Output the [X, Y] coordinate of the center of the cell containing the given text.  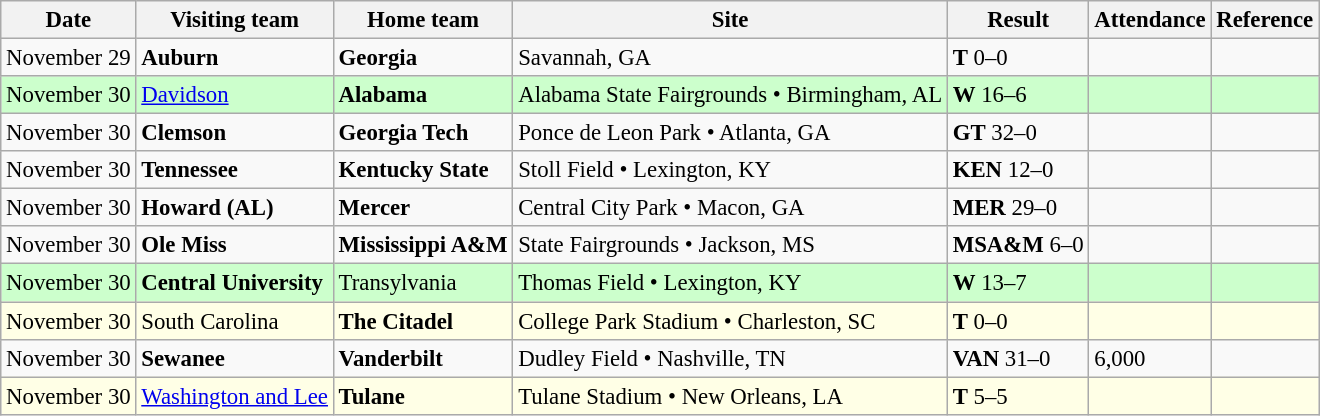
W 13–7 [1018, 283]
Auburn [234, 58]
Tennessee [234, 170]
W 16–6 [1018, 95]
Tulane [423, 396]
Savannah, GA [730, 58]
College Park Stadium • Charleston, SC [730, 321]
November 29 [68, 58]
Dudley Field • Nashville, TN [730, 358]
Georgia [423, 58]
Thomas Field • Lexington, KY [730, 283]
Mercer [423, 208]
Visiting team [234, 20]
State Fairgrounds • Jackson, MS [730, 245]
South Carolina [234, 321]
Tulane Stadium • New Orleans, LA [730, 396]
MSA&M 6–0 [1018, 245]
Clemson [234, 133]
Kentucky State [423, 170]
Transylvania [423, 283]
Georgia Tech [423, 133]
VAN 31–0 [1018, 358]
Central City Park • Macon, GA [730, 208]
T 5–5 [1018, 396]
MER 29–0 [1018, 208]
Reference [1265, 20]
Washington and Lee [234, 396]
6,000 [1150, 358]
Stoll Field • Lexington, KY [730, 170]
Vanderbilt [423, 358]
Alabama State Fairgrounds • Birmingham, AL [730, 95]
Date [68, 20]
Alabama [423, 95]
Site [730, 20]
Ole Miss [234, 245]
Ponce de Leon Park • Atlanta, GA [730, 133]
Howard (AL) [234, 208]
Mississippi A&M [423, 245]
Central University [234, 283]
The Citadel [423, 321]
GT 32–0 [1018, 133]
Home team [423, 20]
Sewanee [234, 358]
Attendance [1150, 20]
Result [1018, 20]
Davidson [234, 95]
KEN 12–0 [1018, 170]
